Return (x, y) of the center of cell containing provided text 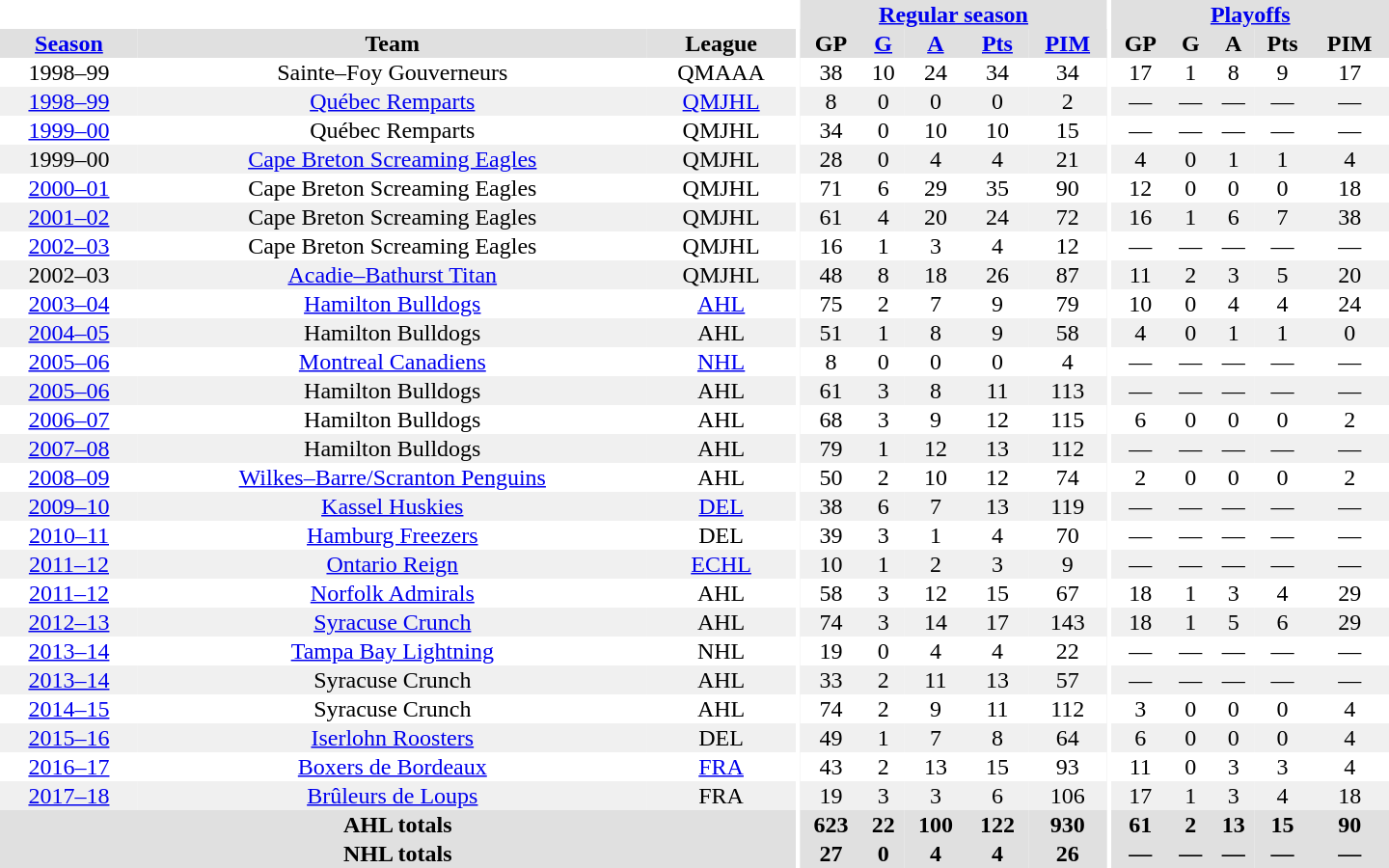
35 (997, 188)
51 (831, 333)
2010–11 (69, 535)
2016–17 (69, 767)
Kassel Huskies (393, 506)
71 (831, 188)
Hamburg Freezers (393, 535)
50 (831, 477)
Team (393, 43)
75 (831, 304)
Boxers de Bordeaux (393, 767)
33 (831, 680)
119 (1068, 506)
2008–09 (69, 477)
2014–15 (69, 709)
Acadie–Bathurst Titan (393, 275)
72 (1068, 217)
Tampa Bay Lightning (393, 651)
Wilkes–Barre/Scranton Penguins (393, 477)
2012–13 (69, 622)
2009–10 (69, 506)
623 (831, 825)
Iserlohn Roosters (393, 738)
100 (936, 825)
27 (831, 854)
2017–18 (69, 796)
64 (1068, 738)
70 (1068, 535)
2006–07 (69, 420)
115 (1068, 420)
2003–04 (69, 304)
106 (1068, 796)
Playoffs (1250, 14)
48 (831, 275)
67 (1068, 593)
49 (831, 738)
113 (1068, 391)
Season (69, 43)
2000–01 (69, 188)
122 (997, 825)
2001–02 (69, 217)
2007–08 (69, 448)
68 (831, 420)
AHL totals (397, 825)
Norfolk Admirals (393, 593)
ECHL (722, 564)
League (722, 43)
NHL totals (397, 854)
39 (831, 535)
Sainte–Foy Gouverneurs (393, 72)
14 (936, 622)
2015–16 (69, 738)
43 (831, 767)
21 (1068, 159)
93 (1068, 767)
2004–05 (69, 333)
930 (1068, 825)
Regular season (953, 14)
Brûleurs de Loups (393, 796)
Ontario Reign (393, 564)
28 (831, 159)
QMAAA (722, 72)
143 (1068, 622)
87 (1068, 275)
Montreal Canadiens (393, 362)
57 (1068, 680)
